Capture the cell that displays the provided text and extract its (x, y) central coordinate. 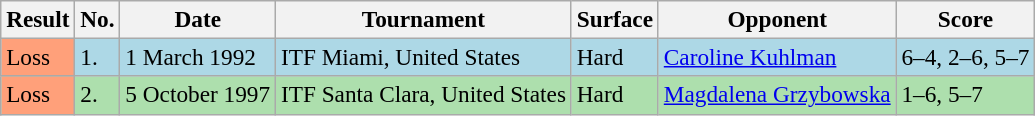
6–4, 2–6, 5–7 (966, 57)
Opponent (777, 19)
No. (98, 19)
ITF Miami, United States (424, 57)
1. (98, 57)
ITF Santa Clara, United States (424, 95)
1–6, 5–7 (966, 95)
Score (966, 19)
5 October 1997 (198, 95)
Tournament (424, 19)
Caroline Kuhlman (777, 57)
Date (198, 19)
Surface (614, 19)
2. (98, 95)
Result (38, 19)
Magdalena Grzybowska (777, 95)
1 March 1992 (198, 57)
